For the text-containing cell, return its midpoint in (x, y) coordinate format. 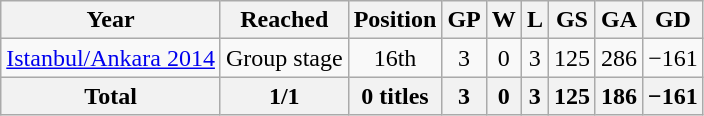
1/1 (284, 96)
W (504, 20)
GP (464, 20)
186 (618, 96)
Reached (284, 20)
16th (395, 58)
0 titles (395, 96)
L (534, 20)
GS (572, 20)
Group stage (284, 58)
Istanbul/Ankara 2014 (111, 58)
Year (111, 20)
GA (618, 20)
Position (395, 20)
GD (674, 20)
Total (111, 96)
286 (618, 58)
